Capture the cell that displays the provided text and extract its (X, Y) central coordinate. 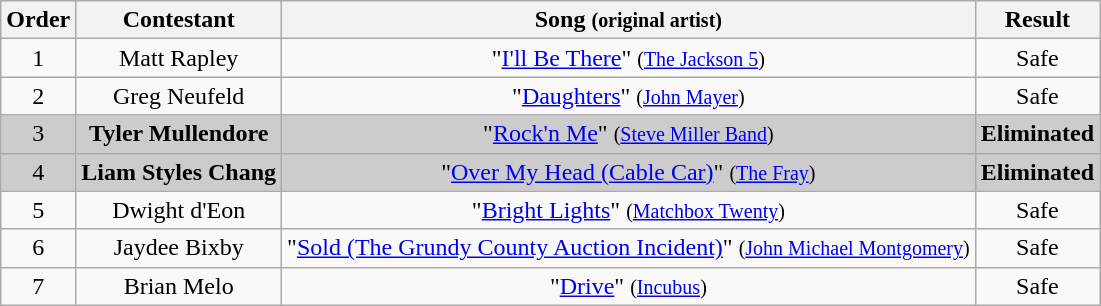
Result (1037, 20)
"Bright Lights" (Matchbox Twenty) (629, 210)
"Drive" (Incubus) (629, 286)
Greg Neufeld (179, 96)
Jaydee Bixby (179, 248)
Brian Melo (179, 286)
1 (38, 58)
Dwight d'Eon (179, 210)
2 (38, 96)
3 (38, 134)
Contestant (179, 20)
"Sold (The Grundy County Auction Incident)" (John Michael Montgomery) (629, 248)
4 (38, 172)
"I'll Be There" (The Jackson 5) (629, 58)
"Daughters" (John Mayer) (629, 96)
Matt Rapley (179, 58)
Tyler Mullendore (179, 134)
Song (original artist) (629, 20)
7 (38, 286)
5 (38, 210)
"Over My Head (Cable Car)" (The Fray) (629, 172)
Order (38, 20)
Liam Styles Chang (179, 172)
6 (38, 248)
"Rock'n Me" (Steve Miller Band) (629, 134)
